Determine the [X, Y] coordinate at the center of the cell enclosing the given text.  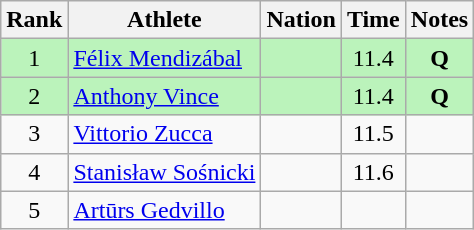
2 [34, 96]
Time [373, 20]
Notes [439, 20]
11.6 [373, 172]
4 [34, 172]
3 [34, 134]
Félix Mendizábal [164, 58]
1 [34, 58]
Anthony Vince [164, 96]
5 [34, 210]
11.5 [373, 134]
Nation [301, 20]
Rank [34, 20]
Stanisław Sośnicki [164, 172]
Vittorio Zucca [164, 134]
Athlete [164, 20]
Artūrs Gedvillo [164, 210]
